Find where the given text appears and provide that cell's center as (X, Y) coordinate. 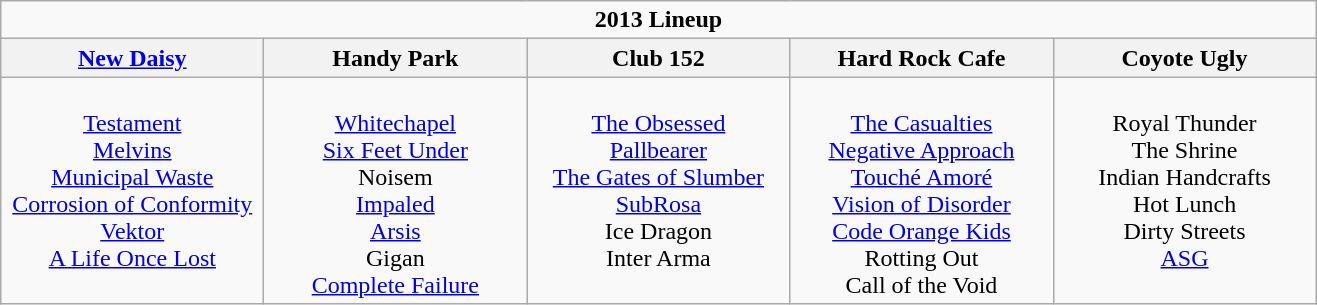
Whitechapel Six Feet Under Noisem Impaled Arsis Gigan Complete Failure (396, 190)
Testament Melvins Municipal Waste Corrosion of Conformity Vektor A Life Once Lost (132, 190)
Royal Thunder The Shrine Indian Handcrafts Hot Lunch Dirty Streets ASG (1184, 190)
Club 152 (658, 58)
Handy Park (396, 58)
The Obsessed Pallbearer The Gates of Slumber SubRosa Ice Dragon Inter Arma (658, 190)
2013 Lineup (658, 20)
New Daisy (132, 58)
Coyote Ugly (1184, 58)
The Casualties Negative Approach Touché Amoré Vision of Disorder Code Orange Kids Rotting Out Call of the Void (922, 190)
Hard Rock Cafe (922, 58)
